Identify which cell holds the provided text, then report its (X, Y) central coordinate. 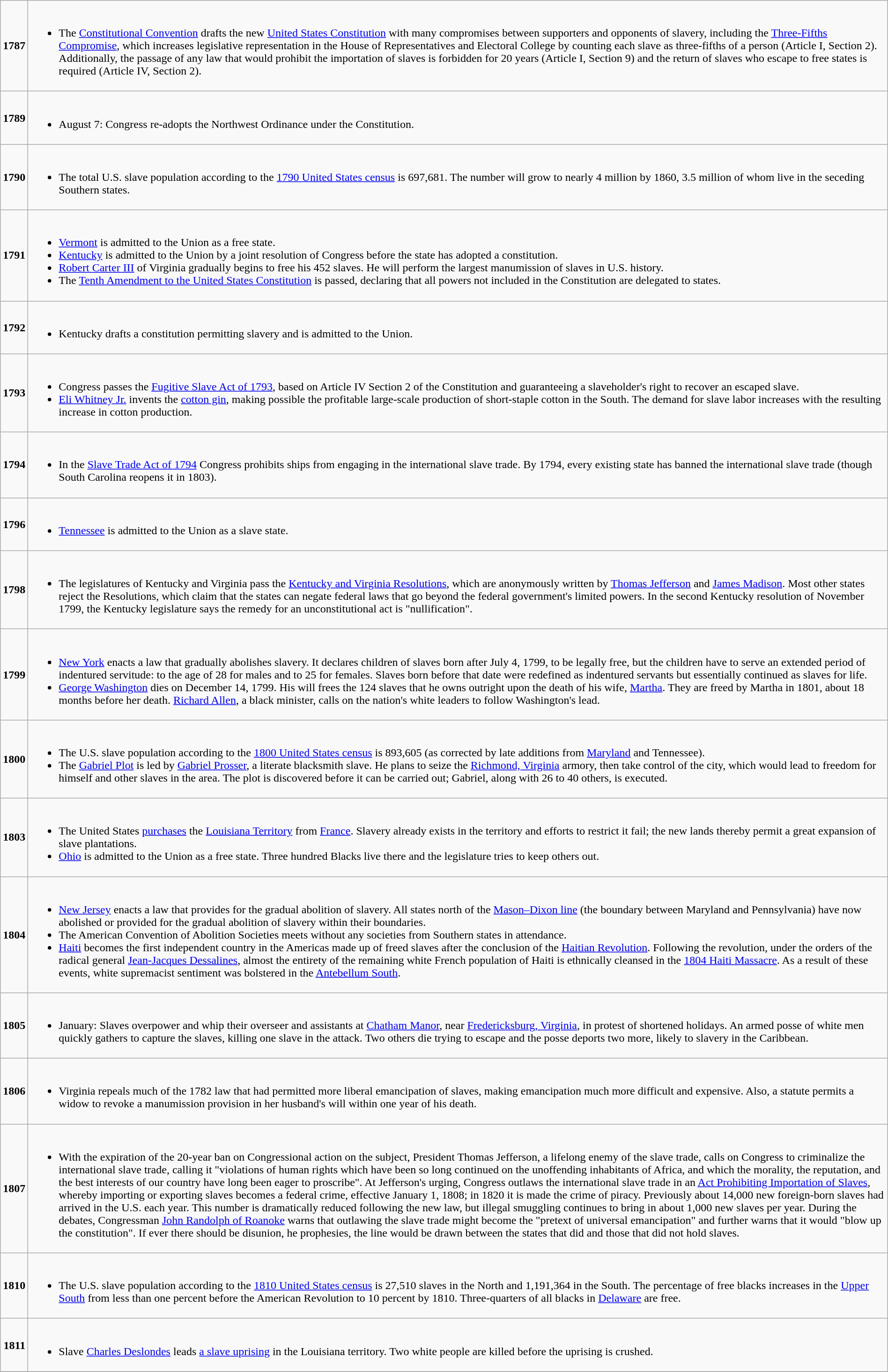
1790 (14, 177)
1807 (14, 1188)
1804 (14, 934)
Tennessee is admitted to the Union as a slave state. (458, 524)
August 7: Congress re-adopts the Northwest Ordinance under the Constitution. (458, 118)
1791 (14, 255)
1794 (14, 465)
1811 (14, 1345)
1793 (14, 393)
1810 (14, 1286)
1799 (14, 674)
Slave Charles Deslondes leads a slave uprising in the Louisiana territory. Two white people are killed before the uprising is crushed. (458, 1345)
1798 (14, 589)
1806 (14, 1091)
1805 (14, 1026)
1796 (14, 524)
1800 (14, 759)
Kentucky drafts a constitution permitting slavery and is admitted to the Union. (458, 327)
1803 (14, 837)
1789 (14, 118)
1792 (14, 327)
1787 (14, 46)
